Return the [X, Y] coordinate for the center point of the cell that contains the specified text.  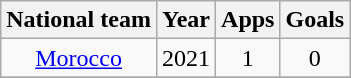
Morocco [79, 58]
Apps [248, 20]
National team [79, 20]
1 [248, 58]
0 [315, 58]
Goals [315, 20]
2021 [186, 58]
Year [186, 20]
